Identify which cell holds the provided text, then report its (x, y) central coordinate. 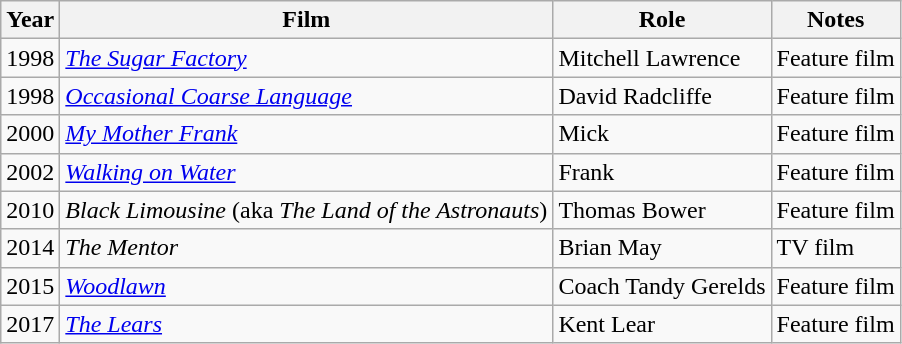
The Mentor (306, 248)
Walking on Water (306, 172)
Kent Lear (662, 324)
2014 (30, 248)
2002 (30, 172)
Occasional Coarse Language (306, 96)
Coach Tandy Gerelds (662, 286)
Year (30, 20)
2017 (30, 324)
Mitchell Lawrence (662, 58)
Brian May (662, 248)
2015 (30, 286)
Role (662, 20)
The Sugar Factory (306, 58)
2000 (30, 134)
My Mother Frank (306, 134)
Black Limousine (aka The Land of the Astronauts) (306, 210)
TV film (836, 248)
2010 (30, 210)
Woodlawn (306, 286)
The Lears (306, 324)
Mick (662, 134)
Notes (836, 20)
Thomas Bower (662, 210)
David Radcliffe (662, 96)
Film (306, 20)
Frank (662, 172)
